Extract the (x, y) coordinate from the center of the cell holding the provided text.  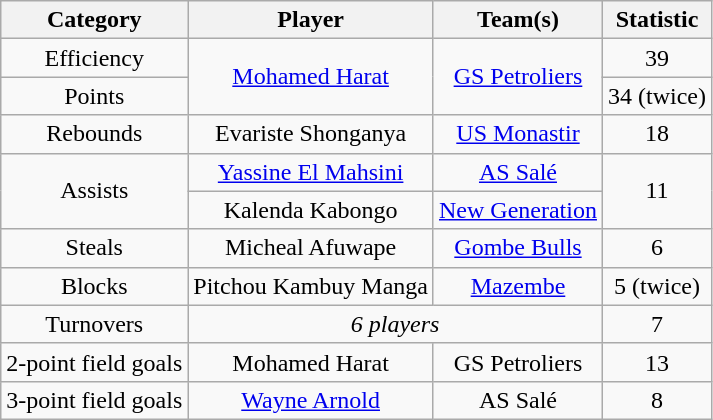
Mazembe (518, 286)
Rebounds (94, 134)
New Generation (518, 210)
Player (311, 20)
Efficiency (94, 58)
US Monastir (518, 134)
Pitchou Kambuy Manga (311, 286)
Assists (94, 191)
Gombe Bulls (518, 248)
Statistic (656, 20)
3-point field goals (94, 400)
18 (656, 134)
Micheal Afuwape (311, 248)
Kalenda Kabongo (311, 210)
6 (656, 248)
5 (twice) (656, 286)
Blocks (94, 286)
Team(s) (518, 20)
7 (656, 324)
Evariste Shonganya (311, 134)
Yassine El Mahsini (311, 172)
11 (656, 191)
Turnovers (94, 324)
39 (656, 58)
Points (94, 96)
6 players (396, 324)
Steals (94, 248)
Wayne Arnold (311, 400)
Category (94, 20)
2-point field goals (94, 362)
34 (twice) (656, 96)
13 (656, 362)
8 (656, 400)
